Detect which cell encompasses the target text, then output its [x, y] center coordinate. 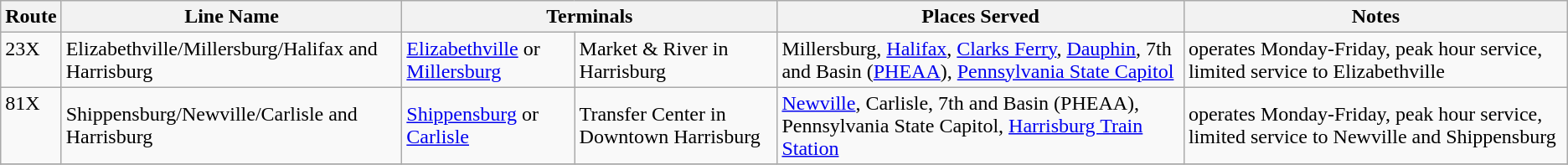
Market & River in Harrisburg [676, 60]
Elizabethville/Millersburg/Halifax and Harrisburg [231, 60]
Elizabethville or Millersburg [488, 60]
Millersburg, Halifax, Clarks Ferry, Dauphin, 7th and Basin (PHEAA), Pennsylvania State Capitol [981, 60]
operates Monday-Friday, peak hour service, limited service to Elizabethville [1375, 60]
23X [31, 60]
operates Monday-Friday, peak hour service, limited service to Newville and Shippensburg [1375, 126]
Newville, Carlisle, 7th and Basin (PHEAA), Pennsylvania State Capitol, Harrisburg Train Station [981, 126]
Notes [1375, 17]
Shippensburg/Newville/Carlisle and Harrisburg [231, 126]
Line Name [231, 17]
Shippensburg or Carlisle [488, 126]
Route [31, 17]
Places Served [981, 17]
Transfer Center in Downtown Harrisburg [676, 126]
Terminals [590, 17]
81X [31, 126]
